Identify which cell holds the provided text, then report its [X, Y] central coordinate. 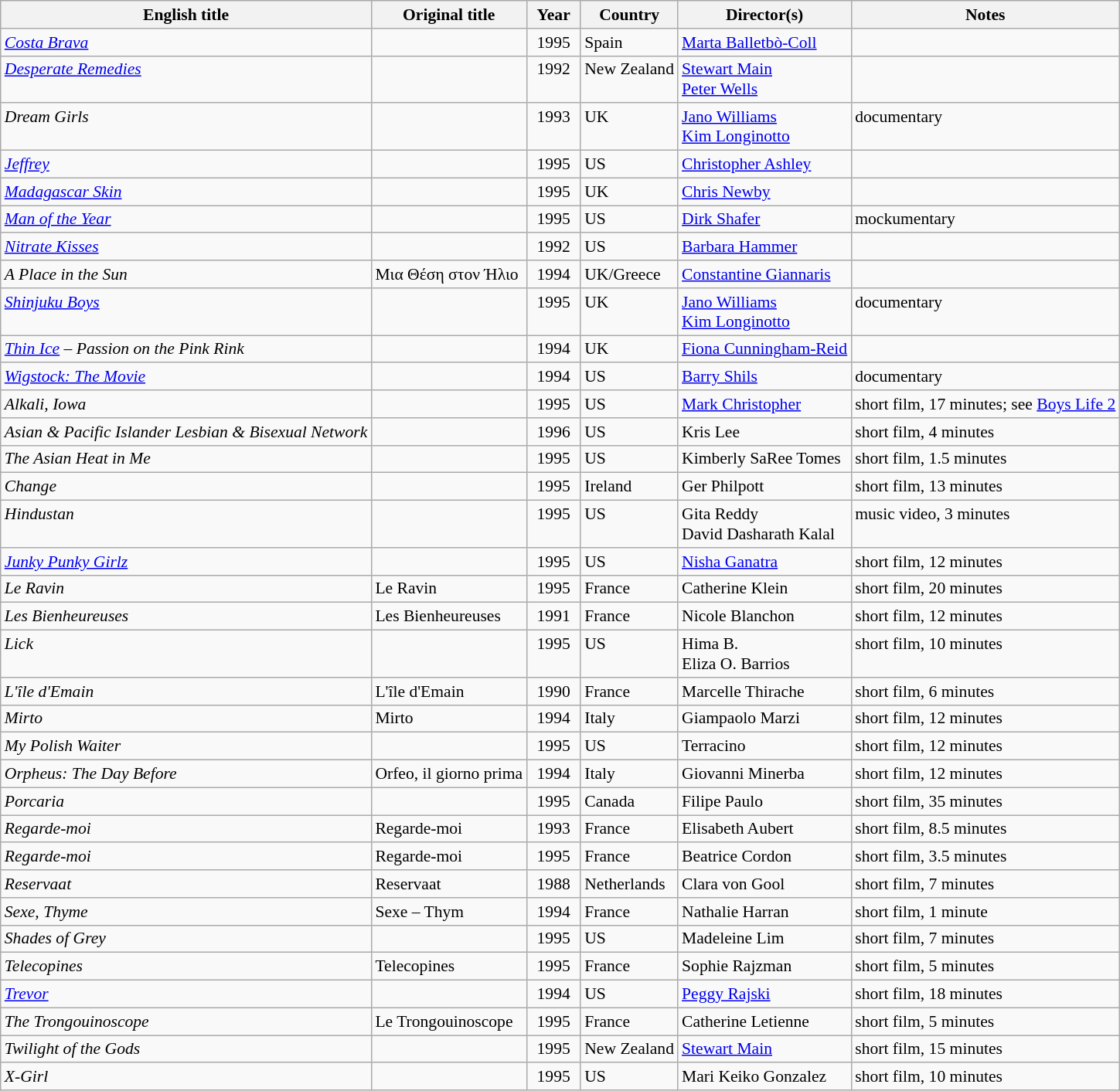
The Trongouinoscope [186, 1021]
Barbara Hammer [764, 247]
Dream Girls [186, 127]
Hindustan [186, 524]
Barry Shils [764, 377]
Lick [186, 654]
Kimberly SaRee Tomes [764, 459]
Marta Balletbò-Coll [764, 42]
Change [186, 487]
UK/Greece [629, 274]
music video, 3 minutes [985, 524]
Director(s) [764, 15]
1996 [553, 432]
Catherine Letienne [764, 1021]
Orfeo, il giorno prima [448, 774]
Nitrate Kisses [186, 247]
Junky Punky Girlz [186, 562]
short film, 1.5 minutes [985, 459]
Mari Keiko Gonzalez [764, 1077]
Thin Ice – Passion on the Pink Rink [186, 349]
Year [553, 15]
short film, 15 minutes [985, 1049]
Gita Reddy David Dasharath Kalal [764, 524]
Dirk Shafer [764, 219]
Shinjuku Boys [186, 312]
Costa Brava [186, 42]
Twilight of the Gods [186, 1049]
Clara von Gool [764, 884]
Original title [448, 15]
1988 [553, 884]
short film, 8.5 minutes [985, 829]
Chris Newby [764, 192]
Nicole Blanchon [764, 617]
Fiona Cunningham-Reid [764, 349]
Catherine Klein [764, 589]
My Polish Waiter [186, 746]
English title [186, 15]
Stewart Main Peter Wells [764, 79]
Desperate Remedies [186, 79]
Canada [629, 801]
Nathalie Harran [764, 912]
Wigstock: The Movie [186, 377]
Mark Christopher [764, 404]
Kris Lee [764, 432]
Stewart Main [764, 1049]
mockumentary [985, 219]
Madagascar Skin [186, 192]
Orpheus: The Day Before [186, 774]
Filipe Paulo [764, 801]
Notes [985, 15]
The Asian Heat in Me [186, 459]
Sophie Rajzman [764, 967]
Trevor [186, 994]
short film, 6 minutes [985, 692]
Netherlands [629, 884]
short film, 18 minutes [985, 994]
Jeffrey [186, 165]
Constantine Giannaris [764, 274]
Ger Philpott [764, 487]
short film, 20 minutes [985, 589]
Alkali, Iowa [186, 404]
Man of the Year [186, 219]
short film, 35 minutes [985, 801]
Porcaria [186, 801]
Beatrice Cordon [764, 857]
Hima B. Eliza O. Barrios [764, 654]
Spain [629, 42]
Country [629, 15]
Giovanni Minerba [764, 774]
Elisabeth Aubert [764, 829]
short film, 13 minutes [985, 487]
Christopher Ashley [764, 165]
Shades of Grey [186, 939]
Ireland [629, 487]
Asian & Pacific Islander Lesbian & Bisexual Network [186, 432]
A Place in the Sun [186, 274]
Μια Θέση στον Ήλιο [448, 274]
Madeleine Lim [764, 939]
Terracino [764, 746]
short film, 1 minute [985, 912]
Giampaolo Marzi [764, 719]
Sexe, Thyme [186, 912]
short film, 4 minutes [985, 432]
X-Girl [186, 1077]
short film, 3.5 minutes [985, 857]
Peggy Rajski [764, 994]
1991 [553, 617]
1990 [553, 692]
short film, 17 minutes; see Boys Life 2 [985, 404]
Le Trongouinoscope [448, 1021]
Marcelle Thirache [764, 692]
Sexe – Thym [448, 912]
Nisha Ganatra [764, 562]
